For the text-containing cell, return its midpoint in (X, Y) coordinate format. 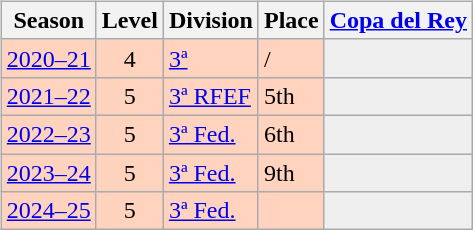
5th (291, 96)
2023–24 (48, 173)
6th (291, 134)
3ª RFEF (210, 96)
Place (291, 20)
Level (130, 20)
3ª (210, 58)
4 (130, 58)
/ (291, 58)
2021–22 (48, 96)
9th (291, 173)
2024–25 (48, 211)
2022–23 (48, 134)
2020–21 (48, 58)
Division (210, 20)
Copa del Rey (398, 20)
Season (48, 20)
